Identify which cell holds the provided text, then report its (X, Y) central coordinate. 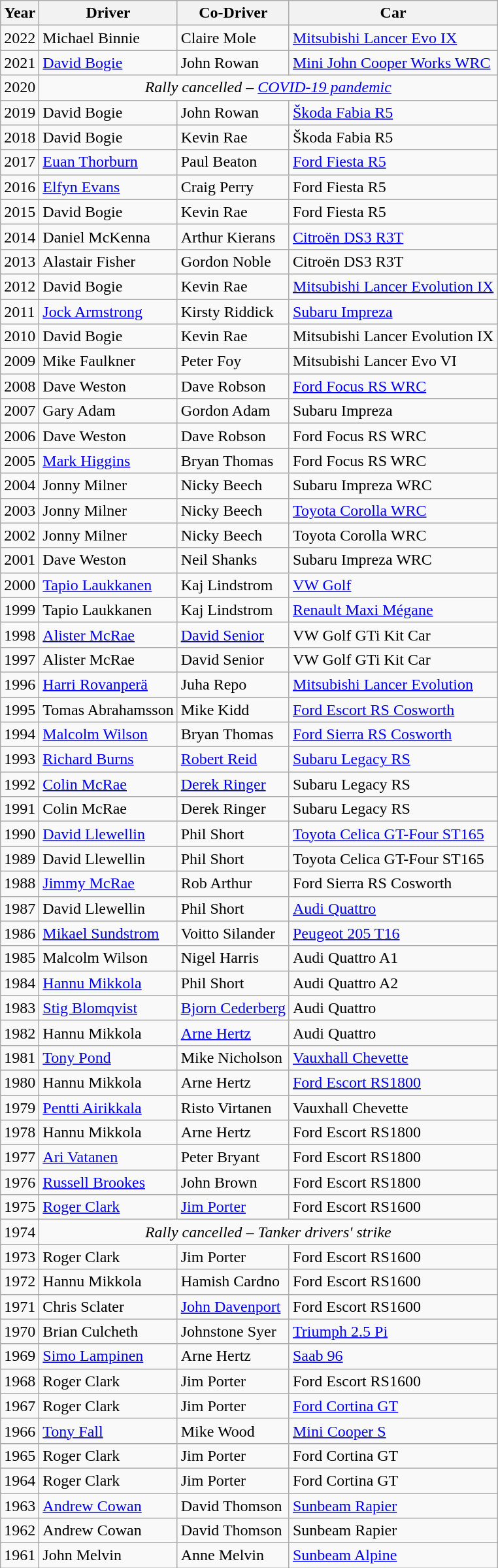
Mike Wood (233, 1431)
2020 (20, 88)
Car (393, 13)
1999 (20, 610)
Tony Pond (108, 1058)
Hamish Cardno (233, 1282)
Driver (108, 13)
2011 (20, 312)
Mike Nicholson (233, 1058)
1994 (20, 735)
Simo Lampinen (108, 1356)
1972 (20, 1282)
Daniel McKenna (108, 237)
VW Golf (393, 585)
1988 (20, 884)
1971 (20, 1307)
1998 (20, 635)
Jock Armstrong (108, 312)
1961 (20, 1556)
1985 (20, 958)
2000 (20, 585)
Stig Blomqvist (108, 1008)
1980 (20, 1082)
2016 (20, 187)
2018 (20, 137)
Renault Maxi Mégane (393, 610)
1976 (20, 1182)
Voitto Silander (233, 933)
Craig Perry (233, 187)
John Davenport (233, 1307)
1973 (20, 1257)
1987 (20, 909)
2015 (20, 212)
Mini Cooper S (393, 1431)
Michael Binnie (108, 38)
Ford Escort RS Cosworth (393, 709)
Gordon Noble (233, 261)
2012 (20, 286)
Alastair Fisher (108, 261)
1966 (20, 1431)
Ari Vatanen (108, 1158)
1996 (20, 684)
Peugeot 205 T16 (393, 933)
1962 (20, 1531)
1993 (20, 759)
Gary Adam (108, 411)
Juha Repo (233, 684)
Year (20, 13)
1964 (20, 1480)
2021 (20, 63)
Tomas Abrahamsson (108, 709)
2002 (20, 535)
Mikael Sundstrom (108, 933)
2006 (20, 436)
Chris Sclater (108, 1307)
Audi Quattro A2 (393, 983)
1995 (20, 709)
Brian Culcheth (108, 1331)
1968 (20, 1381)
1997 (20, 659)
2003 (20, 510)
Elfyn Evans (108, 187)
Nigel Harris (233, 958)
1965 (20, 1456)
2019 (20, 112)
Mitsubishi Lancer Evo VI (393, 361)
Neil Shanks (233, 560)
1978 (20, 1133)
John Brown (233, 1182)
Richard Burns (108, 759)
1979 (20, 1108)
Mike Faulkner (108, 361)
Peter Bryant (233, 1158)
1982 (20, 1033)
1967 (20, 1406)
1989 (20, 859)
Triumph 2.5 Pi (393, 1331)
1970 (20, 1331)
1983 (20, 1008)
Arthur Kierans (233, 237)
2005 (20, 461)
2004 (20, 486)
Audi Quattro A1 (393, 958)
Kirsty Riddick (233, 312)
1981 (20, 1058)
1992 (20, 784)
Mini John Cooper Works WRC (393, 63)
Peter Foy (233, 361)
Bjorn Cederberg (233, 1008)
Russell Brookes (108, 1182)
Tony Fall (108, 1431)
Harri Rovanperä (108, 684)
1977 (20, 1158)
1986 (20, 933)
Sunbeam Alpine (393, 1556)
2017 (20, 162)
1974 (20, 1232)
1984 (20, 983)
2008 (20, 386)
Paul Beaton (233, 162)
Johnstone Syer (233, 1331)
Euan Thorburn (108, 162)
Mike Kidd (233, 709)
Jimmy McRae (108, 884)
Mark Higgins (108, 461)
1963 (20, 1505)
1969 (20, 1356)
1975 (20, 1207)
Rally cancelled – Tanker drivers' strike (268, 1232)
2014 (20, 237)
John Melvin (108, 1556)
Rob Arthur (233, 884)
2013 (20, 261)
Saab 96 (393, 1356)
Anne Melvin (233, 1556)
Rally cancelled – COVID-19 pandemic (268, 88)
Mitsubishi Lancer Evolution (393, 684)
2001 (20, 560)
Co-Driver (233, 13)
Gordon Adam (233, 411)
Claire Mole (233, 38)
2007 (20, 411)
Risto Virtanen (233, 1108)
2022 (20, 38)
1991 (20, 809)
2009 (20, 361)
1990 (20, 834)
Pentti Airikkala (108, 1108)
Mitsubishi Lancer Evo IX (393, 38)
2010 (20, 337)
Robert Reid (233, 759)
